Determine the (x, y) coordinate at the center of the cell enclosing the given text.  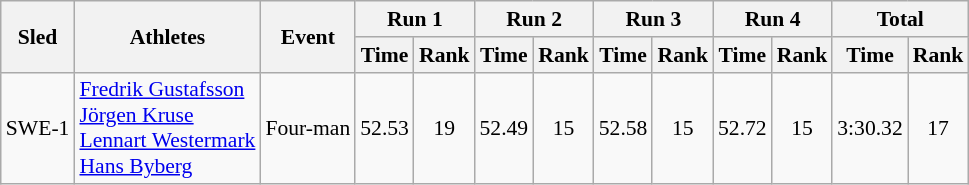
52.72 (742, 128)
Sled (38, 36)
Run 4 (772, 19)
Run 3 (654, 19)
Four-man (308, 128)
SWE-1 (38, 128)
19 (444, 128)
Athletes (167, 36)
52.53 (384, 128)
Run 2 (534, 19)
Event (308, 36)
Run 1 (414, 19)
17 (938, 128)
3:30.32 (870, 128)
52.58 (624, 128)
Total (900, 19)
Fredrik GustafssonJörgen KruseLennart WestermarkHans Byberg (167, 128)
52.49 (504, 128)
